Find where the given text appears and provide that cell's center as [X, Y] coordinate. 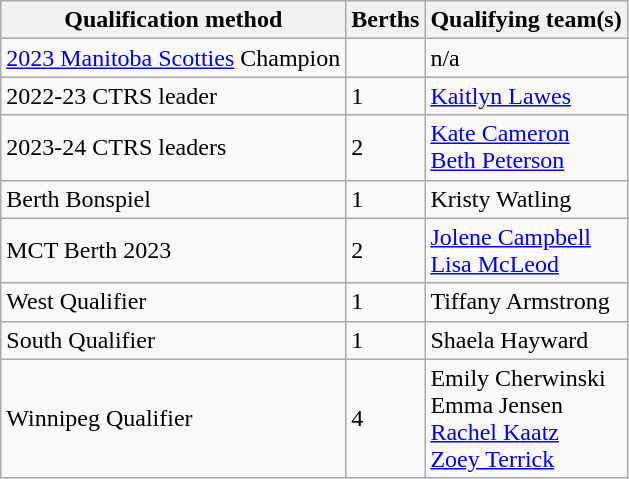
West Qualifier [174, 302]
4 [386, 418]
Tiffany Armstrong [526, 302]
Kristy Watling [526, 199]
Berth Bonspiel [174, 199]
Winnipeg Qualifier [174, 418]
Berths [386, 20]
Jolene Campbell Lisa McLeod [526, 250]
n/a [526, 58]
Kate Cameron Beth Peterson [526, 148]
MCT Berth 2023 [174, 250]
Shaela Hayward [526, 340]
Kaitlyn Lawes [526, 96]
2022-23 CTRS leader [174, 96]
Qualifying team(s) [526, 20]
South Qualifier [174, 340]
2023-24 CTRS leaders [174, 148]
2023 Manitoba Scotties Champion [174, 58]
Emily Cherwinski Emma Jensen Rachel Kaatz Zoey Terrick [526, 418]
Qualification method [174, 20]
